From the cell containing the given text, extract its center point as [x, y] coordinate. 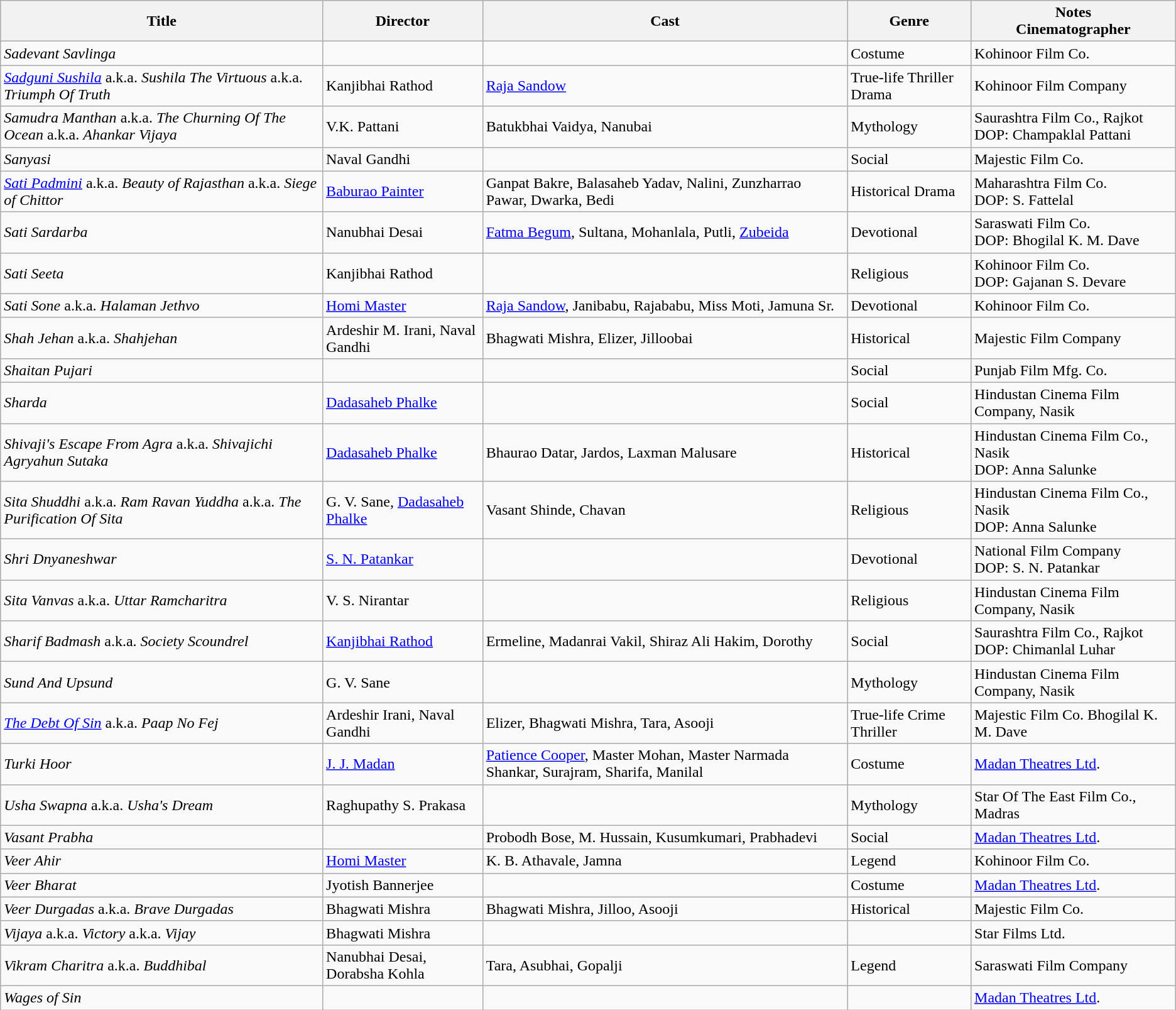
Sharda [162, 402]
Nanubhai Desai [403, 233]
Sati Seeta [162, 273]
Sanyasi [162, 159]
Sita Shuddhi a.k.a. Ram Ravan Yuddha a.k.a. The Purification Of Sita [162, 510]
Sati Sone a.k.a. Halaman Jethvo [162, 305]
Raghupathy S. Prakasa [403, 804]
Majestic Film Company [1074, 338]
Raja Sandow, Janibabu, Rajababu, Miss Moti, Jamuna Sr. [665, 305]
K. B. Athavale, Jamna [665, 861]
Veer Ahir [162, 861]
Cast [665, 21]
True-life Thriller Drama [910, 85]
Sadguni Sushila a.k.a. Sushila The Virtuous a.k.a. Triumph Of Truth [162, 85]
Vasant Prabha [162, 837]
Punjab Film Mfg. Co. [1074, 370]
Kohinoor Film Co. DOP: Gajanan S. Devare [1074, 273]
Shivaji's Escape From Agra a.k.a. Shivajichi Agryahun Sutaka [162, 453]
Shri Dnyaneshwar [162, 559]
Sadevant Savlinga [162, 53]
Star Of The East Film Co., Madras [1074, 804]
Patience Cooper, Master Mohan, Master Narmada Shankar, Surajram, Sharifa, Manilal [665, 764]
The Debt Of Sin a.k.a. Paap No Fej [162, 723]
Raja Sandow [665, 85]
National Film CompanyDOP: S. N. Patankar [1074, 559]
Title [162, 21]
V.K. Pattani [403, 127]
Vijaya a.k.a. Victory a.k.a. Vijay [162, 933]
NotesCinematographer [1074, 21]
Kohinoor Film Company [1074, 85]
Saurashtra Film Co., RajkotDOP: Champaklal Pattani [1074, 127]
Saurashtra Film Co., RajkotDOP: Chimanlal Luhar [1074, 641]
Ermeline, Madanrai Vakil, Shiraz Ali Hakim, Dorothy [665, 641]
Sharif Badmash a.k.a. Society Scoundrel [162, 641]
Star Films Ltd. [1074, 933]
Veer Durgadas a.k.a. Brave Durgadas [162, 909]
Shaitan Pujari [162, 370]
Vasant Shinde, Chavan [665, 510]
Samudra Manthan a.k.a. The Churning Of The Ocean a.k.a. Ahankar Vijaya [162, 127]
G. V. Sane [403, 683]
V. S. Nirantar [403, 601]
Sund And Upsund [162, 683]
Majestic Film Co. Bhogilal K. M. Dave [1074, 723]
Usha Swapna a.k.a. Usha's Dream [162, 804]
Sita Vanvas a.k.a. Uttar Ramcharitra [162, 601]
True-life Crime Thriller [910, 723]
Ganpat Bakre, Balasaheb Yadav, Nalini, Zunzharrao Pawar, Dwarka, Bedi [665, 191]
Saraswati Film Co.DOP: Bhogilal K. M. Dave [1074, 233]
Sati Padmini a.k.a. Beauty of Rajasthan a.k.a. Siege of Chittor [162, 191]
Bhagwati Mishra, Elizer, Jilloobai [665, 338]
Elizer, Bhagwati Mishra, Tara, Asooji [665, 723]
Shah Jehan a.k.a. Shahjehan [162, 338]
Bhagwati Mishra, Jilloo, Asooji [665, 909]
Director [403, 21]
Naval Gandhi [403, 159]
Nanubhai Desai, Dorabsha Kohla [403, 965]
Vikram Charitra a.k.a. Buddhibal [162, 965]
Probodh Bose, M. Hussain, Kusumkumari, Prabhadevi [665, 837]
Maharashtra Film Co.DOP: S. Fattelal [1074, 191]
Wages of Sin [162, 997]
Ardeshir M. Irani, Naval Gandhi [403, 338]
Fatma Begum, Sultana, Mohanlala, Putli, Zubeida [665, 233]
Turki Hoor [162, 764]
Jyotish Bannerjee [403, 885]
Ardeshir Irani, Naval Gandhi [403, 723]
Genre [910, 21]
G. V. Sane, Dadasaheb Phalke [403, 510]
S. N. Patankar [403, 559]
Veer Bharat [162, 885]
J. J. Madan [403, 764]
Bhaurao Datar, Jardos, Laxman Malusare [665, 453]
Historical Drama [910, 191]
Baburao Painter [403, 191]
Tara, Asubhai, Gopalji [665, 965]
Batukbhai Vaidya, Nanubai [665, 127]
Saraswati Film Company [1074, 965]
Sati Sardarba [162, 233]
